Provide the (X, Y) coordinate of the cell's center where the given text is located.  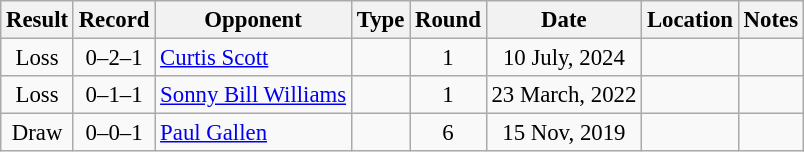
Record (114, 20)
Draw (38, 133)
23 March, 2022 (564, 95)
0–0–1 (114, 133)
Round (448, 20)
Date (564, 20)
0–2–1 (114, 58)
Sonny Bill Williams (254, 95)
Location (690, 20)
Notes (770, 20)
Type (380, 20)
0–1–1 (114, 95)
Result (38, 20)
Curtis Scott (254, 58)
Paul Gallen (254, 133)
Opponent (254, 20)
10 July, 2024 (564, 58)
15 Nov, 2019 (564, 133)
6 (448, 133)
